Locate the cell with the specified text and output its [x, y] center coordinate. 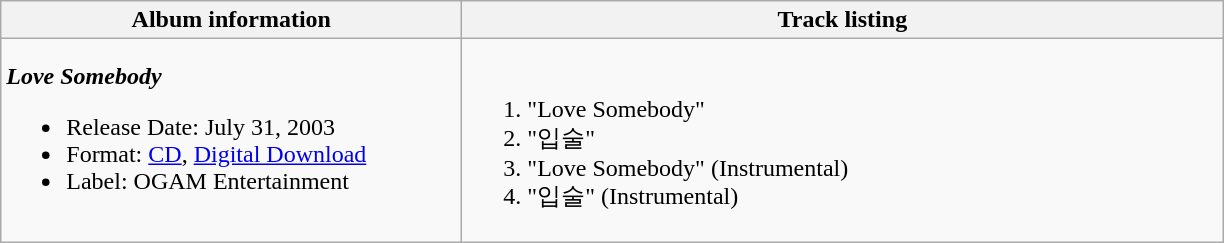
"Love Somebody""입술""Love Somebody" (Instrumental)"입술" (Instrumental) [842, 140]
Love SomebodyRelease Date: July 31, 2003Format: CD, Digital DownloadLabel: OGAM Entertainment [232, 140]
Album information [232, 20]
Track listing [842, 20]
